Capture the cell that displays the provided text and extract its [X, Y] central coordinate. 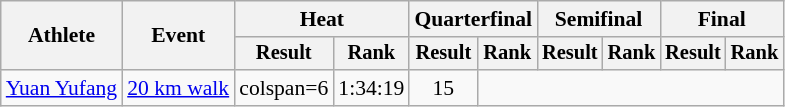
Event [178, 36]
colspan=6 [284, 88]
Yuan Yufang [62, 88]
Final [722, 19]
Athlete [62, 36]
15 [443, 88]
20 km walk [178, 88]
Heat [322, 19]
Quarterfinal [473, 19]
Semifinal [598, 19]
1:34:19 [371, 88]
